Output the [x, y] coordinate of the center of the cell containing the given text.  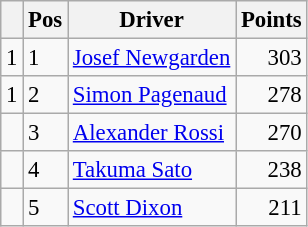
Takuma Sato [152, 170]
Points [272, 20]
3 [46, 133]
303 [272, 58]
270 [272, 133]
Pos [46, 20]
Driver [152, 20]
Simon Pagenaud [152, 95]
Josef Newgarden [152, 58]
5 [46, 208]
Alexander Rossi [152, 133]
4 [46, 170]
278 [272, 95]
211 [272, 208]
238 [272, 170]
Scott Dixon [152, 208]
2 [46, 95]
